From the cell containing the given text, extract its center point as (x, y) coordinate. 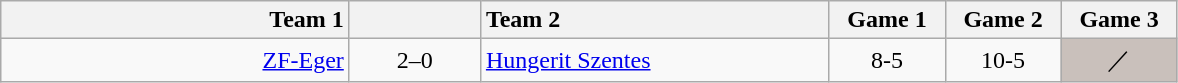
／ (1119, 60)
Team 1 (176, 20)
Hungerit Szentes (654, 60)
Game 2 (1003, 20)
Team 2 (654, 20)
Game 1 (887, 20)
10-5 (1003, 60)
Game 3 (1119, 20)
8-5 (887, 60)
2–0 (414, 60)
ZF-Eger (176, 60)
